Extract the (x, y) coordinate from the center of the cell holding the provided text.  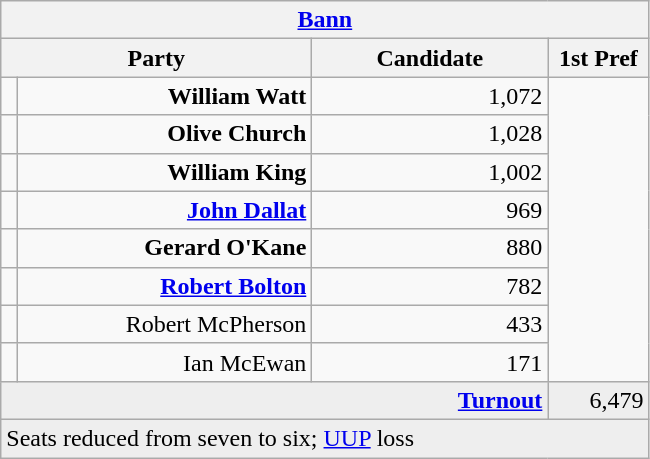
Ian McEwan (165, 362)
969 (430, 210)
John Dallat (165, 210)
Olive Church (165, 134)
782 (430, 286)
171 (430, 362)
Candidate (430, 58)
433 (430, 324)
Robert Bolton (165, 286)
Bann (325, 20)
Seats reduced from seven to six; UUP loss (325, 438)
880 (430, 248)
1,072 (430, 96)
1,002 (430, 172)
William Watt (165, 96)
1,028 (430, 134)
Turnout (274, 400)
Gerard O'Kane (165, 248)
William King (165, 172)
1st Pref (598, 58)
Party (156, 58)
Robert McPherson (165, 324)
6,479 (598, 400)
